Determine the [X, Y] coordinate at the center of the cell enclosing the given text.  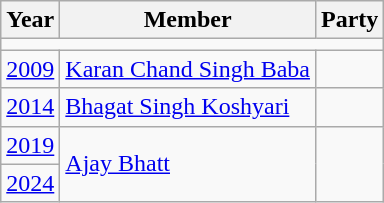
2014 [30, 107]
Member [188, 20]
2009 [30, 69]
Year [30, 20]
Karan Chand Singh Baba [188, 69]
2019 [30, 145]
Party [349, 20]
Ajay Bhatt [188, 164]
Bhagat Singh Koshyari [188, 107]
2024 [30, 183]
